Find where the given text appears and provide that cell's center as [X, Y] coordinate. 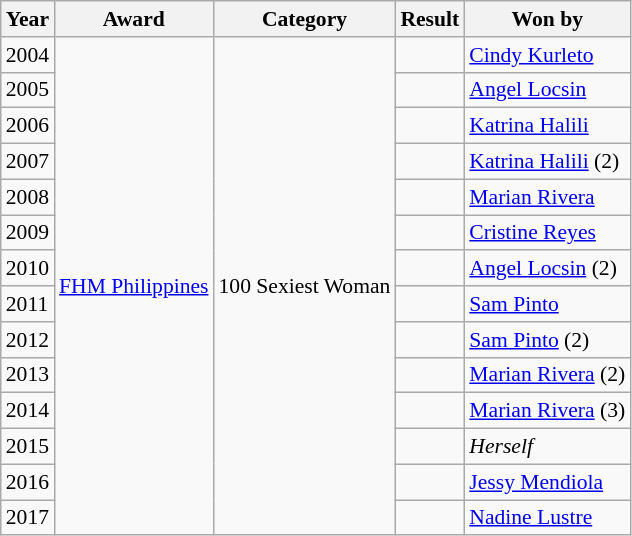
2005 [28, 90]
Jessy Mendiola [547, 482]
Cindy Kurleto [547, 55]
Nadine Lustre [547, 518]
Result [430, 19]
2016 [28, 482]
2008 [28, 197]
2006 [28, 126]
Katrina Halili [547, 126]
2011 [28, 304]
Sam Pinto [547, 304]
100 Sexiest Woman [305, 286]
Award [134, 19]
Katrina Halili (2) [547, 162]
2013 [28, 375]
Marian Rivera (3) [547, 411]
2007 [28, 162]
2012 [28, 340]
2014 [28, 411]
2015 [28, 447]
Sam Pinto (2) [547, 340]
2017 [28, 518]
2004 [28, 55]
Marian Rivera [547, 197]
Year [28, 19]
Won by [547, 19]
Category [305, 19]
2010 [28, 269]
FHM Philippines [134, 286]
Herself [547, 447]
Angel Locsin (2) [547, 269]
Angel Locsin [547, 90]
Marian Rivera (2) [547, 375]
2009 [28, 233]
Cristine Reyes [547, 233]
